Detect which cell encompasses the target text, then output its (X, Y) center coordinate. 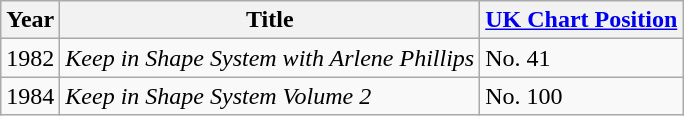
1984 (30, 96)
Keep in Shape System with Arlene Phillips (270, 58)
No. 41 (582, 58)
Year (30, 20)
1982 (30, 58)
Keep in Shape System Volume 2 (270, 96)
No. 100 (582, 96)
UK Chart Position (582, 20)
Title (270, 20)
